Return (x, y) of the center of cell containing provided text 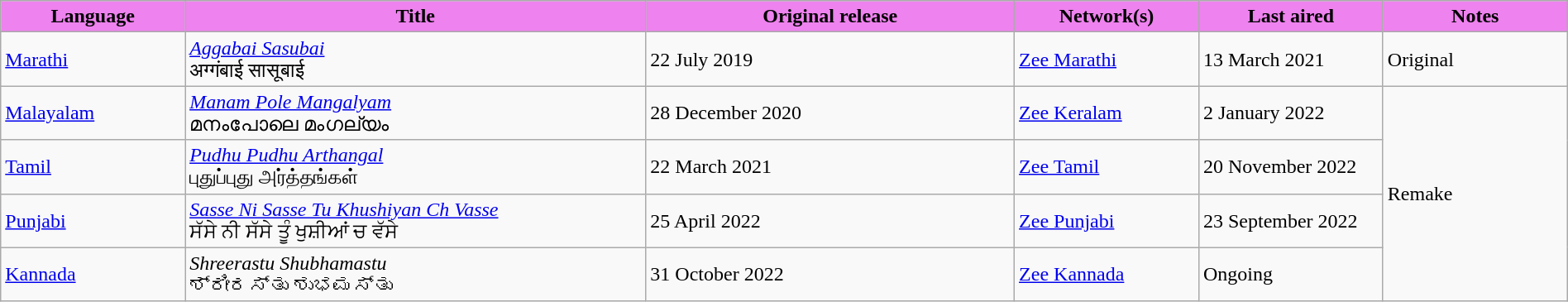
20 November 2022 (1290, 167)
22 July 2019 (830, 60)
Remake (1475, 194)
2 January 2022 (1290, 113)
Title (415, 17)
Notes (1475, 17)
Aggabai Sasubai अग्गंबाई सासूबाई (415, 60)
22 March 2021 (830, 167)
Ongoing (1290, 275)
25 April 2022 (830, 220)
Malayalam (93, 113)
Zee Kannada (1107, 275)
Shreerastu Shubhamastu ಶ್ರೀರಸ್ತು ಶುಭಮಸ್ತು (415, 275)
23 September 2022 (1290, 220)
Network(s) (1107, 17)
Zee Keralam (1107, 113)
13 March 2021 (1290, 60)
Marathi (93, 60)
Last aired (1290, 17)
31 October 2022 (830, 275)
Kannada (93, 275)
Punjabi (93, 220)
Manam Pole Mangalyam മനംപോലെ മംഗല്യം (415, 113)
Original (1475, 60)
Sasse Ni Sasse Tu Khushiyan Ch Vasse ਸੱਸੇ ਨੀ ਸੱਸੇ ਤੂੰ ਖੁਸ਼ੀਆਂ ਚ ਵੱਸੇ (415, 220)
Pudhu Pudhu Arthangal புதுப்புது அர்த்தங்கள் (415, 167)
28 December 2020 (830, 113)
Zee Marathi (1107, 60)
Language (93, 17)
Original release (830, 17)
Tamil (93, 167)
Zee Tamil (1107, 167)
Zee Punjabi (1107, 220)
